From the cell containing the given text, extract its center point as [x, y] coordinate. 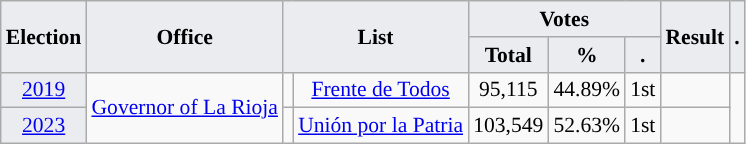
Total [508, 55]
103,549 [508, 126]
2023 [44, 126]
List [376, 36]
Governor of La Rioja [184, 108]
2019 [44, 90]
Election [44, 36]
52.63% [586, 126]
Frente de Todos [380, 90]
Result [694, 36]
44.89% [586, 90]
95,115 [508, 90]
Unión por la Patria [380, 126]
% [586, 55]
Votes [564, 19]
Office [184, 36]
